Pinpoint the cell where the given text exists, returning its (x, y) midpoint coordinate. 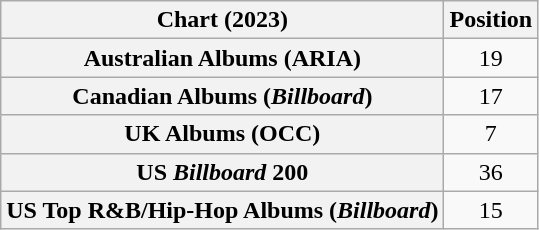
Position (491, 20)
Canadian Albums (Billboard) (222, 96)
UK Albums (OCC) (222, 134)
36 (491, 172)
7 (491, 134)
US Billboard 200 (222, 172)
US Top R&B/Hip-Hop Albums (Billboard) (222, 210)
15 (491, 210)
17 (491, 96)
Chart (2023) (222, 20)
19 (491, 58)
Australian Albums (ARIA) (222, 58)
